Return (x, y) of the center of cell containing provided text 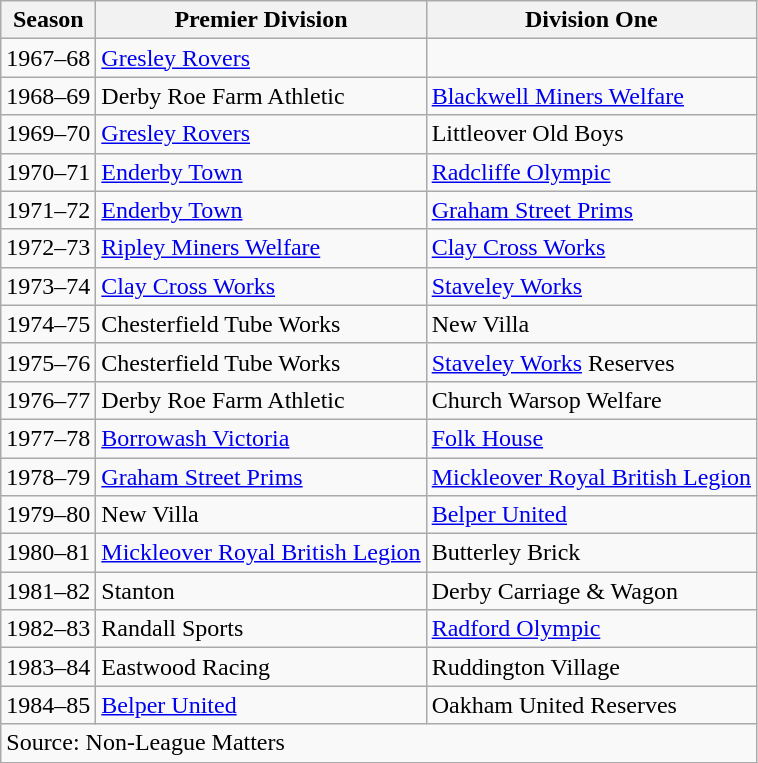
Radford Olympic (591, 629)
1980–81 (48, 553)
Folk House (591, 438)
Borrowash Victoria (261, 438)
Staveley Works (591, 286)
1972–73 (48, 248)
1982–83 (48, 629)
Source: Non-League Matters (379, 743)
Randall Sports (261, 629)
1968–69 (48, 96)
Butterley Brick (591, 553)
Stanton (261, 591)
1969–70 (48, 134)
Season (48, 20)
Radcliffe Olympic (591, 172)
Derby Carriage & Wagon (591, 591)
1974–75 (48, 324)
Staveley Works Reserves (591, 362)
1983–84 (48, 667)
1984–85 (48, 705)
1970–71 (48, 172)
Division One (591, 20)
Ruddington Village (591, 667)
Premier Division (261, 20)
1973–74 (48, 286)
1979–80 (48, 515)
1971–72 (48, 210)
Littleover Old Boys (591, 134)
1978–79 (48, 477)
1976–77 (48, 400)
Ripley Miners Welfare (261, 248)
1975–76 (48, 362)
1981–82 (48, 591)
Blackwell Miners Welfare (591, 96)
1977–78 (48, 438)
1967–68 (48, 58)
Eastwood Racing (261, 667)
Oakham United Reserves (591, 705)
Church Warsop Welfare (591, 400)
